From the cell containing the given text, extract its center point as (x, y) coordinate. 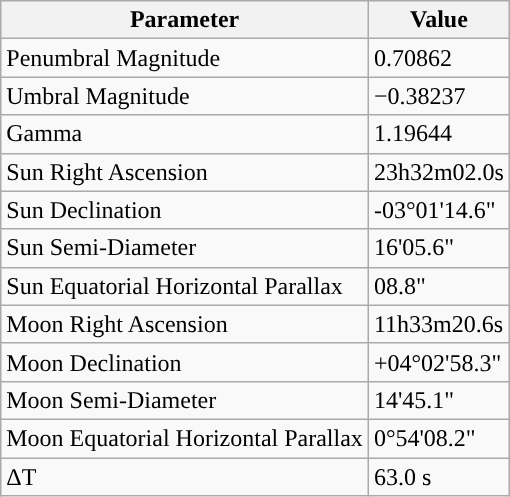
+04°02'58.3" (438, 362)
0°54'08.2" (438, 438)
Value (438, 20)
16'05.6" (438, 248)
08.8" (438, 286)
Moon Equatorial Horizontal Parallax (185, 438)
Parameter (185, 20)
11h33m20.6s (438, 324)
Sun Equatorial Horizontal Parallax (185, 286)
Moon Right Ascension (185, 324)
Moon Declination (185, 362)
63.0 s (438, 477)
Penumbral Magnitude (185, 58)
Sun Semi-Diameter (185, 248)
Sun Right Ascension (185, 172)
Umbral Magnitude (185, 96)
1.19644 (438, 134)
Gamma (185, 134)
ΔT (185, 477)
-03°01'14.6" (438, 210)
Moon Semi-Diameter (185, 400)
14'45.1" (438, 400)
23h32m02.0s (438, 172)
−0.38237 (438, 96)
Sun Declination (185, 210)
0.70862 (438, 58)
